Scan for the cell matching the given text and deliver its [X, Y] coordinate at center. 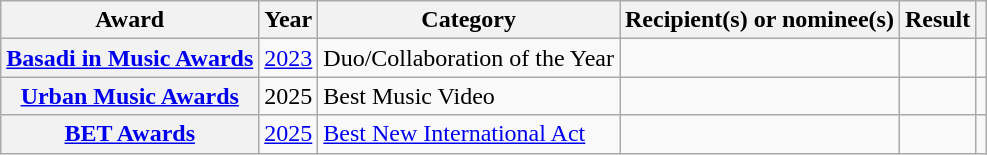
Category [469, 20]
Basadi in Music Awards [130, 58]
BET Awards [130, 134]
Result [937, 20]
Award [130, 20]
Best New International Act [469, 134]
Best Music Video [469, 96]
Duo/Collaboration of the Year [469, 58]
Recipient(s) or nominee(s) [760, 20]
2023 [288, 58]
Year [288, 20]
Urban Music Awards [130, 96]
